Capture the cell that displays the provided text and extract its [X, Y] central coordinate. 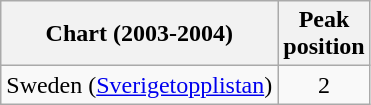
Sweden (Sverigetopplistan) [140, 85]
Peakposition [324, 34]
2 [324, 85]
Chart (2003-2004) [140, 34]
